Identify which cell holds the provided text, then report its (x, y) central coordinate. 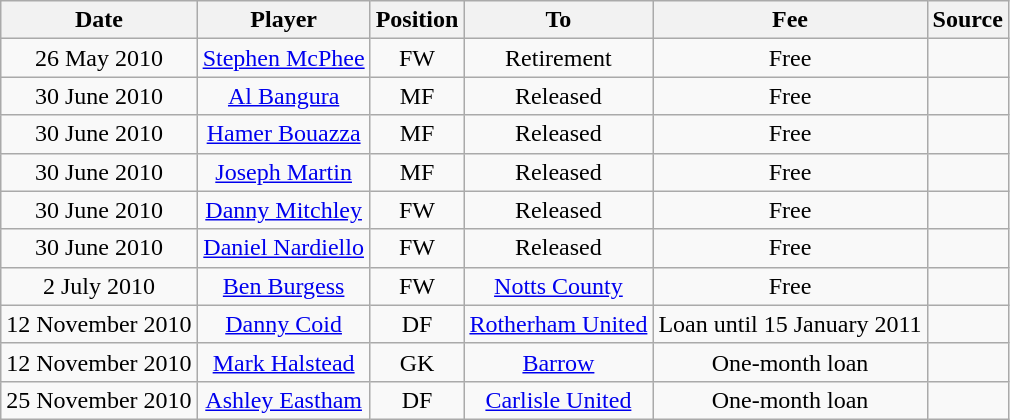
Source (968, 20)
Daniel Nardiello (284, 248)
Hamer Bouazza (284, 134)
Mark Halstead (284, 362)
Barrow (558, 362)
2 July 2010 (99, 286)
Loan until 15 January 2011 (790, 324)
Joseph Martin (284, 172)
Player (284, 20)
Stephen McPhee (284, 58)
26 May 2010 (99, 58)
GK (417, 362)
Ben Burgess (284, 286)
Danny Coid (284, 324)
Fee (790, 20)
Al Bangura (284, 96)
Carlisle United (558, 400)
Danny Mitchley (284, 210)
Notts County (558, 286)
Position (417, 20)
Rotherham United (558, 324)
Ashley Eastham (284, 400)
25 November 2010 (99, 400)
Retirement (558, 58)
Date (99, 20)
To (558, 20)
